For the text-containing cell, return its midpoint in [x, y] coordinate format. 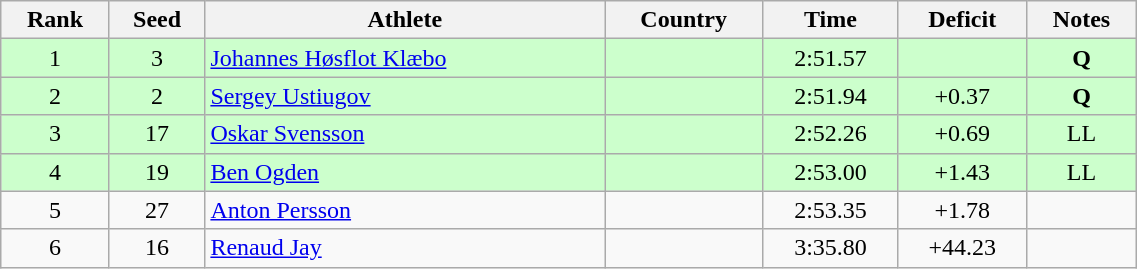
Renaud Jay [405, 248]
Country [684, 20]
19 [157, 172]
3:35.80 [830, 248]
Johannes Høsflot Klæbo [405, 58]
Athlete [405, 20]
6 [56, 248]
2:52.26 [830, 134]
16 [157, 248]
2:51.57 [830, 58]
Deficit [962, 20]
2:53.35 [830, 210]
2:51.94 [830, 96]
+0.37 [962, 96]
27 [157, 210]
+0.69 [962, 134]
Rank [56, 20]
+1.78 [962, 210]
Time [830, 20]
Sergey Ustiugov [405, 96]
+44.23 [962, 248]
1 [56, 58]
5 [56, 210]
2:53.00 [830, 172]
4 [56, 172]
Seed [157, 20]
Notes [1082, 20]
Anton Persson [405, 210]
Ben Ogden [405, 172]
Oskar Svensson [405, 134]
+1.43 [962, 172]
17 [157, 134]
